For the text-containing cell, return its midpoint in [X, Y] coordinate format. 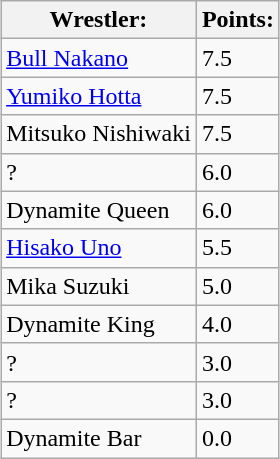
4.0 [238, 324]
Mitsuko Nishiwaki [99, 134]
Dynamite Queen [99, 210]
5.0 [238, 286]
Yumiko Hotta [99, 96]
Points: [238, 20]
Dynamite Bar [99, 438]
Dynamite King [99, 324]
Wrestler: [99, 20]
5.5 [238, 248]
Bull Nakano [99, 58]
0.0 [238, 438]
Mika Suzuki [99, 286]
Hisako Uno [99, 248]
